From the cell containing the given text, extract its center point as [X, Y] coordinate. 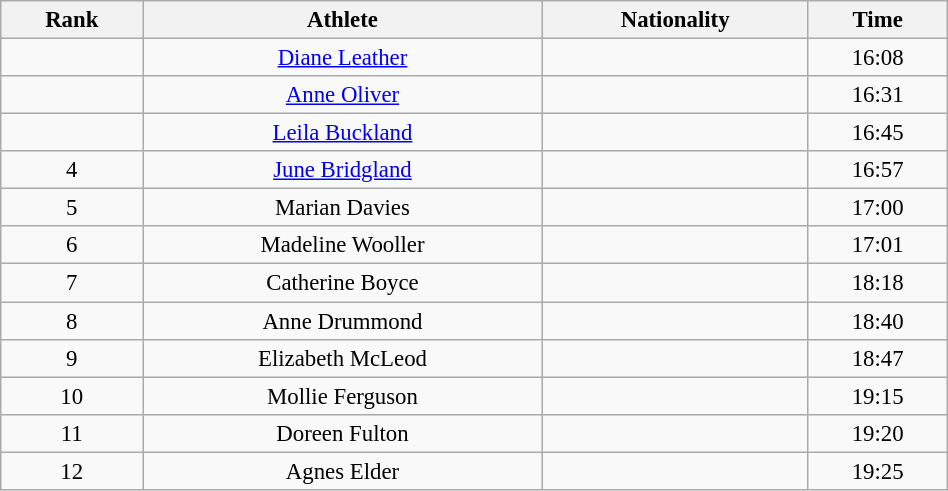
Nationality [675, 20]
9 [72, 358]
Rank [72, 20]
19:20 [878, 433]
Diane Leather [342, 58]
19:15 [878, 396]
Anne Oliver [342, 95]
16:57 [878, 170]
Marian Davies [342, 208]
16:08 [878, 58]
Catherine Boyce [342, 283]
Mollie Ferguson [342, 396]
8 [72, 321]
16:45 [878, 133]
17:01 [878, 245]
17:00 [878, 208]
10 [72, 396]
Time [878, 20]
18:18 [878, 283]
Madeline Wooller [342, 245]
Doreen Fulton [342, 433]
18:47 [878, 358]
12 [72, 471]
18:40 [878, 321]
June Bridgland [342, 170]
Leila Buckland [342, 133]
5 [72, 208]
7 [72, 283]
Elizabeth McLeod [342, 358]
Anne Drummond [342, 321]
19:25 [878, 471]
4 [72, 170]
Agnes Elder [342, 471]
16:31 [878, 95]
Athlete [342, 20]
11 [72, 433]
6 [72, 245]
